Find where the given text appears and provide that cell's center as [X, Y] coordinate. 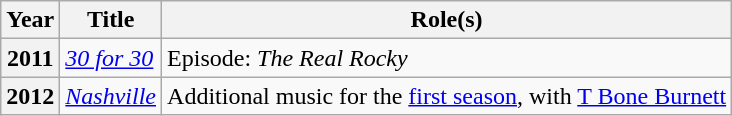
Episode: The Real Rocky [447, 58]
30 for 30 [111, 58]
Nashville [111, 96]
2011 [30, 58]
Role(s) [447, 20]
Year [30, 20]
Title [111, 20]
Additional music for the first season, with T Bone Burnett [447, 96]
2012 [30, 96]
